For the text-containing cell, return its midpoint in (X, Y) coordinate format. 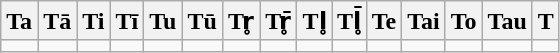
Tr̥̄ (278, 21)
T (546, 21)
Ta (20, 21)
Tā (58, 21)
Tr̥ (240, 21)
Tai (424, 21)
Tl̥̄ (350, 21)
Te (384, 21)
Tau (507, 21)
Ti (94, 21)
Tū (202, 21)
To (464, 21)
Tī (127, 21)
Tl̥ (314, 21)
Tu (163, 21)
